Search for the cell housing the specified text and yield its (X, Y) center coordinate. 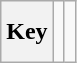
Key (27, 32)
